Determine the [x, y] coordinate at the center of the cell enclosing the given text.  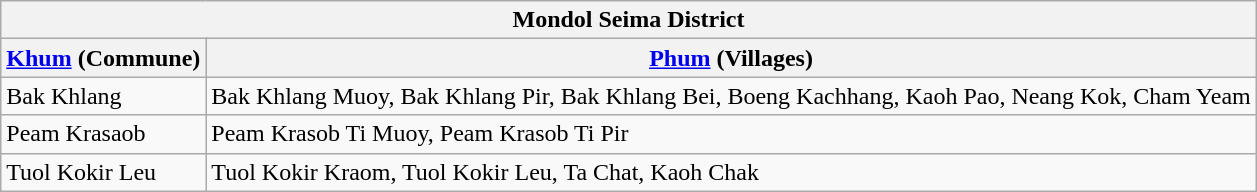
Peam Krasob Ti Muoy, Peam Krasob Ti Pir [731, 134]
Khum (Commune) [104, 58]
Peam Krasaob [104, 134]
Mondol Seima District [628, 20]
Tuol Kokir Leu [104, 172]
Bak Khlang Muoy, Bak Khlang Pir, Bak Khlang Bei, Boeng Kachhang, Kaoh Pao, Neang Kok, Cham Yeam [731, 96]
Phum (Villages) [731, 58]
Bak Khlang [104, 96]
Tuol Kokir Kraom, Tuol Kokir Leu, Ta Chat, Kaoh Chak [731, 172]
